Extract the [x, y] coordinate from the center of the cell holding the provided text.  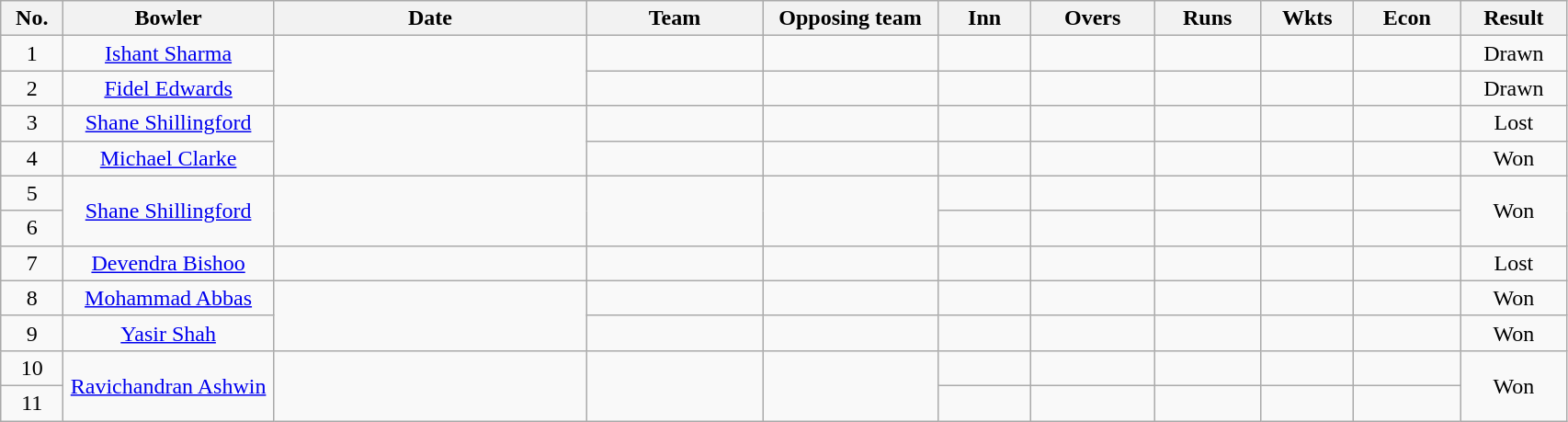
Yasir Shah [169, 333]
Michael Clarke [169, 158]
Devendra Bishoo [169, 263]
5 [32, 193]
7 [32, 263]
11 [32, 403]
Ishant Sharma [169, 53]
9 [32, 333]
Ravichandran Ashwin [169, 385]
No. [32, 18]
Fidel Edwards [169, 88]
8 [32, 298]
Inn [985, 18]
10 [32, 368]
Runs [1208, 18]
Mohammad Abbas [169, 298]
4 [32, 158]
2 [32, 88]
Opposing team [851, 18]
Bowler [169, 18]
Econ [1407, 18]
6 [32, 228]
3 [32, 123]
Overs [1093, 18]
1 [32, 53]
Wkts [1307, 18]
Result [1514, 18]
Team [675, 18]
Date [430, 18]
